For the text-containing cell, return its midpoint in (X, Y) coordinate format. 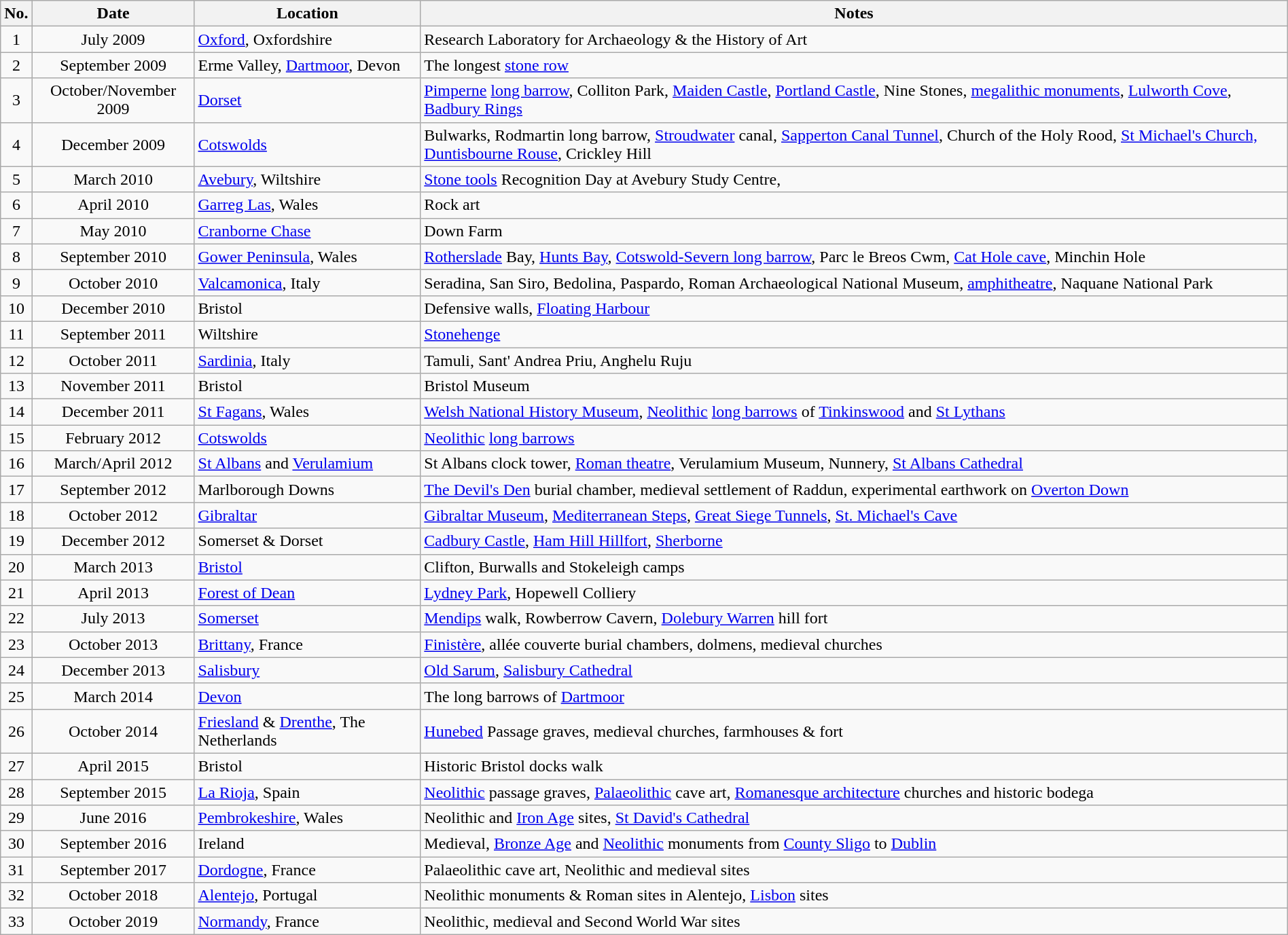
4 (16, 144)
December 2013 (113, 670)
St Fagans, Wales (307, 412)
Finistère, allée couverte burial chambers, dolmens, medieval churches (854, 644)
Friesland & Drenthe, The Netherlands (307, 731)
15 (16, 438)
12 (16, 361)
Brittany, France (307, 644)
Pimperne long barrow, Colliton Park, Maiden Castle, Portland Castle, Nine Stones, megalithic monuments, Lulworth Cove, Badbury Rings (854, 100)
22 (16, 619)
19 (16, 541)
Seradina, San Siro, Bedolina, Paspardo, Roman Archaeological National Museum, amphitheatre, Naquane National Park (854, 282)
Oxford, Oxfordshire (307, 39)
Bristol Museum (854, 386)
Clifton, Burwalls and Stokeleigh camps (854, 567)
Marlborough Downs (307, 490)
No. (16, 14)
Somerset & Dorset (307, 541)
26 (16, 731)
September 2012 (113, 490)
2 (16, 65)
September 2011 (113, 334)
September 2010 (113, 257)
October 2012 (113, 515)
24 (16, 670)
Welsh National History Museum, Neolithic long barrows of Tinkinswood and St Lythans (854, 412)
April 2013 (113, 593)
33 (16, 921)
Cadbury Castle, Ham Hill Hillfort, Sherborne (854, 541)
Valcamonica, Italy (307, 282)
November 2011 (113, 386)
Forest of Dean (307, 593)
Location (307, 14)
Alentejo, Portugal (307, 896)
Tamuli, Sant' Andrea Priu, Anghelu Ruju (854, 361)
1 (16, 39)
March 2010 (113, 179)
Devon (307, 696)
Neolithic monuments & Roman sites in Alentejo, Lisbon sites (854, 896)
Date (113, 14)
September 2016 (113, 844)
April 2015 (113, 766)
June 2016 (113, 818)
February 2012 (113, 438)
Defensive walls, Floating Harbour (854, 308)
Medieval, Bronze Age and Neolithic monuments from County Sligo to Dublin (854, 844)
July 2009 (113, 39)
Stone tools Recognition Day at Avebury Study Centre, (854, 179)
14 (16, 412)
28 (16, 792)
13 (16, 386)
Gower Peninsula, Wales (307, 257)
Neolithic passage graves, Palaeolithic cave art, Romanesque architecture churches and historic bodega (854, 792)
Neolithic, medieval and Second World War sites (854, 921)
Research Laboratory for Archaeology & the History of Art (854, 39)
Ireland (307, 844)
Historic Bristol docks walk (854, 766)
October 2019 (113, 921)
Neolithic long barrows (854, 438)
The Devil's Den burial chamber, medieval settlement of Raddun, experimental earthwork on Overton Down (854, 490)
October 2011 (113, 361)
18 (16, 515)
December 2011 (113, 412)
Avebury, Wiltshire (307, 179)
March/April 2012 (113, 464)
Normandy, France (307, 921)
Garreg Las, Wales (307, 205)
Notes (854, 14)
March 2013 (113, 567)
December 2009 (113, 144)
September 2015 (113, 792)
6 (16, 205)
16 (16, 464)
Neolithic and Iron Age sites, St David's Cathedral (854, 818)
20 (16, 567)
Cranborne Chase (307, 231)
St Albans clock tower, Roman theatre, Verulamium Museum, Nunnery, St Albans Cathedral (854, 464)
September 2017 (113, 870)
La Rioja, Spain (307, 792)
10 (16, 308)
Rotherslade Bay, Hunts Bay, Cotswold-Severn long barrow, Parc le Breos Cwm, Cat Hole cave, Minchin Hole (854, 257)
Hunebed Passage graves, medieval churches, farmhouses & fort (854, 731)
9 (16, 282)
Old Sarum, Salisbury Cathedral (854, 670)
St Albans and Verulamium (307, 464)
September 2009 (113, 65)
27 (16, 766)
21 (16, 593)
Stonehenge (854, 334)
The long barrows of Dartmoor (854, 696)
April 2010 (113, 205)
Gibraltar Museum, Mediterranean Steps, Great Siege Tunnels, St. Michael's Cave (854, 515)
29 (16, 818)
11 (16, 334)
Dordogne, France (307, 870)
December 2012 (113, 541)
October 2014 (113, 731)
Dorset (307, 100)
December 2010 (113, 308)
October 2013 (113, 644)
8 (16, 257)
October 2018 (113, 896)
July 2013 (113, 619)
October/November 2009 (113, 100)
Pembrokeshire, Wales (307, 818)
Rock art (854, 205)
17 (16, 490)
32 (16, 896)
Mendips walk, Rowberrow Cavern, Dolebury Warren hill fort (854, 619)
3 (16, 100)
23 (16, 644)
Salisbury (307, 670)
Down Farm (854, 231)
The longest stone row (854, 65)
Sardinia, Italy (307, 361)
Gibraltar (307, 515)
30 (16, 844)
Erme Valley, Dartmoor, Devon (307, 65)
Palaeolithic cave art, Neolithic and medieval sites (854, 870)
Lydney Park, Hopewell Colliery (854, 593)
Somerset (307, 619)
25 (16, 696)
Wiltshire (307, 334)
October 2010 (113, 282)
5 (16, 179)
March 2014 (113, 696)
31 (16, 870)
May 2010 (113, 231)
7 (16, 231)
